From the cell containing the given text, extract its center point as (x, y) coordinate. 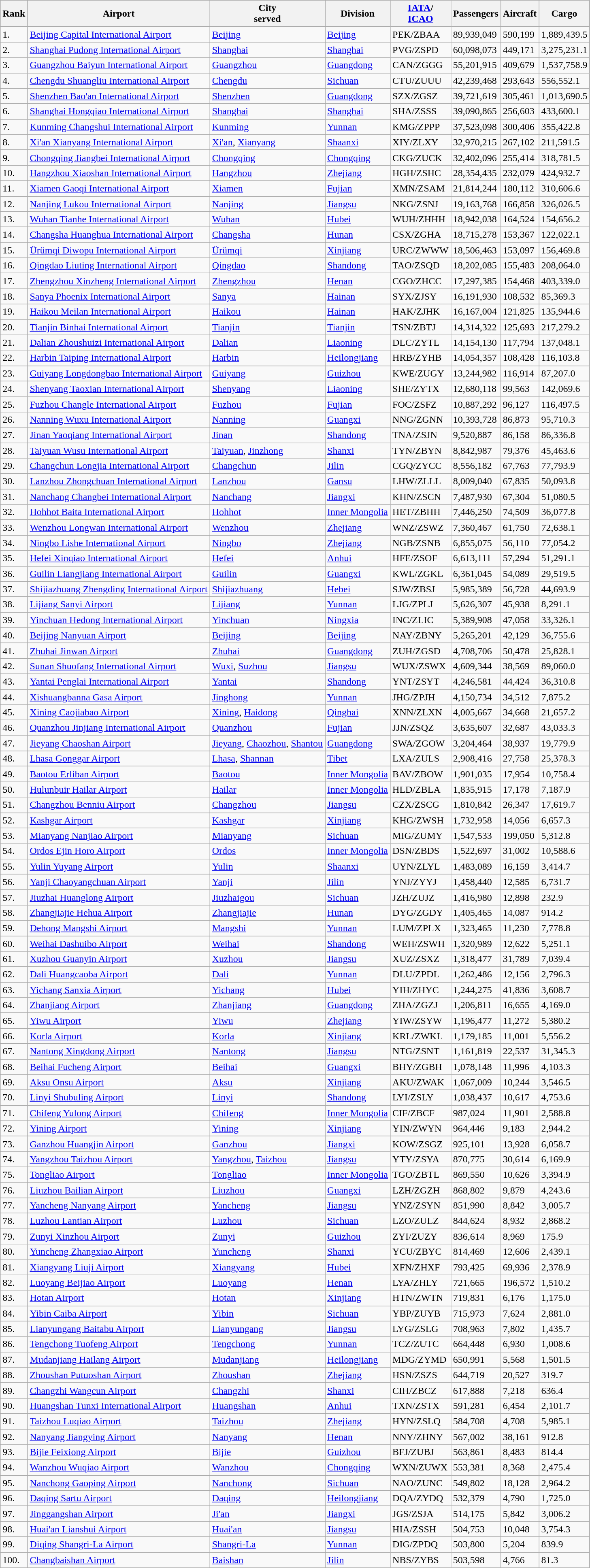
69. (14, 1082)
50,478 (520, 651)
Liuzhou Bailian Airport (119, 1190)
HAK/ZJHK (421, 312)
1,416,980 (475, 897)
Yancheng (267, 1206)
HFE/ZSOF (421, 558)
YNT/ZSYT (421, 681)
8,483 (520, 1452)
Jieyang Chaoshan Airport (119, 743)
1,547,533 (475, 836)
31. (14, 497)
1,725.0 (564, 1498)
Gansu (358, 481)
Shijiazhuang (267, 589)
Baotou Erliban Airport (119, 774)
Nanjing Lukou International Airport (119, 204)
Hotan (267, 1298)
Nanchang Changbei International Airport (119, 497)
5,842 (520, 1514)
37,523,098 (475, 127)
Lijiang (267, 604)
Mudanjiang Hailang Airport (119, 1360)
XIY/ZLXY (421, 142)
Hotan Airport (119, 1298)
1. (14, 34)
Jiuzhaigou (267, 897)
116,103.8 (564, 358)
64. (14, 1005)
5,556.2 (564, 1036)
Shenyang (267, 389)
721,665 (475, 1283)
KOW/ZSGZ (421, 1144)
Lijiang Sanyi Airport (119, 604)
556,552.1 (564, 81)
46. (14, 728)
Nanjing (267, 204)
31,002 (520, 851)
164,524 (520, 219)
156,469.8 (564, 250)
26,347 (520, 805)
38,937 (520, 743)
91. (14, 1421)
433,600.1 (564, 111)
28,354,435 (475, 173)
67,304 (520, 497)
24. (14, 389)
Changzhi Wangcun Airport (119, 1390)
74,509 (520, 512)
10,626 (520, 1174)
211,591.5 (564, 142)
42,239,468 (475, 81)
Huai'an Lianshui Airport (119, 1529)
12,156 (520, 974)
Linyi (267, 1098)
6. (14, 111)
25,378.3 (564, 759)
Yibin Caiba Airport (119, 1313)
Hangzhou (267, 173)
96,127 (520, 404)
10,758.4 (564, 774)
YNJ/ZYYJ (421, 882)
153,097 (520, 250)
39,721,619 (475, 96)
34. (14, 543)
10,244 (520, 1082)
HLD/ZBLA (421, 789)
99. (14, 1545)
AKU/ZWAK (421, 1082)
4,609,344 (475, 666)
81.3 (564, 1560)
Ningbo Lishe International Airport (119, 543)
870,775 (475, 1159)
23. (14, 373)
Lianyungang Baitabu Airport (119, 1329)
12,606 (520, 1252)
BHY/ZGBH (421, 1067)
122,022.1 (564, 235)
IATA/ICAO (421, 14)
Sanya (267, 296)
1,206,811 (475, 1005)
Lhasa Gonggar Airport (119, 759)
Dali Huangcaoba Airport (119, 974)
31,789 (520, 959)
255,414 (520, 157)
2. (14, 50)
4,708,706 (475, 651)
Wanzhou Wuqiao Airport (119, 1468)
1,889,439.5 (564, 34)
Xi'an Xianyang International Airport (119, 142)
Taiyuan, Jinzhong (267, 451)
NBS/ZYBS (421, 1560)
208,064.0 (564, 266)
32. (14, 512)
Hohhot Baita International Airport (119, 512)
21. (14, 343)
Changsha Huanghua International Airport (119, 235)
Beihai Fucheng Airport (119, 1067)
NNY/ZHNY (421, 1437)
13. (14, 219)
YCU/ZBYC (421, 1252)
KWL/ZGKL (421, 574)
10,887,292 (475, 404)
52. (14, 820)
95. (14, 1483)
Changzhi (267, 1390)
WXN/ZUWX (421, 1468)
549,802 (475, 1483)
Shangri-La (267, 1545)
39,090,865 (475, 111)
JGS/ZSJA (421, 1514)
Taiyuan Wusu International Airport (119, 451)
37. (14, 589)
10,393,728 (475, 419)
Diqing Shangri-La Airport (119, 1545)
61,750 (520, 528)
33. (14, 528)
HGH/ZSHC (421, 173)
DLU/ZPDL (421, 974)
644,719 (475, 1375)
1,161,819 (475, 1051)
8,291.1 (564, 604)
1,262,486 (475, 974)
56. (14, 882)
1,510.2 (564, 1283)
Division (358, 14)
44,424 (520, 681)
Wenzhou (267, 528)
1,067,009 (475, 1082)
PVG/ZSPD (421, 50)
18,202,085 (475, 266)
Zunyi (267, 1236)
SHE/ZYTX (421, 389)
Tongliao Airport (119, 1174)
1,537,758.9 (564, 65)
1,179,185 (475, 1036)
Zhanjiang (267, 1005)
31,345.3 (564, 1051)
25. (14, 404)
6,169.9 (564, 1159)
LYG/ZSLG (421, 1329)
Xining Caojiabao Airport (119, 713)
Jieyang, Chaozhou, Shantou (267, 743)
814.4 (564, 1452)
503,800 (475, 1545)
TYN/ZBYN (421, 451)
100. (14, 1560)
3,608.7 (564, 990)
63. (14, 990)
4,103.3 (564, 1067)
Chifeng Yulong Airport (119, 1113)
Wuhan (267, 219)
Nantong Xingdong Airport (119, 1051)
Xuzhou Guanyin Airport (119, 959)
66. (14, 1036)
8,009,040 (475, 481)
Yulin Yuyang Airport (119, 866)
47. (14, 743)
7,487,930 (475, 497)
44. (14, 697)
5,985.1 (564, 1421)
5,626,307 (475, 604)
Wenzhou Longwan International Airport (119, 528)
Tongliao (267, 1174)
HRB/ZYHB (421, 358)
504,753 (475, 1529)
41. (14, 651)
Harbin Taiping International Airport (119, 358)
1,175.0 (564, 1298)
310,606.6 (564, 188)
7,802 (520, 1329)
93. (14, 1452)
DQA/ZYDQ (421, 1498)
Wuhan Tianhe International Airport (119, 219)
Hefei (267, 558)
Yangzhou Taizhou Airport (119, 1159)
Qinghai (358, 713)
51,291.1 (564, 558)
Rank (14, 14)
844,624 (475, 1221)
33,326.1 (564, 620)
Shenzhen (267, 96)
45,938 (520, 604)
2,908,416 (475, 759)
Guiyang (267, 373)
Dehong Mangshi Airport (119, 928)
71. (14, 1113)
HIA/ZSSH (421, 1529)
77,793.9 (564, 466)
1,038,437 (475, 1098)
Nanchong Gaoping Airport (119, 1483)
Yiwu (267, 1021)
Changsha (267, 235)
424,932.7 (564, 173)
LUM/ZPLX (421, 928)
4,766 (520, 1560)
6,930 (520, 1344)
7. (14, 127)
Taizhou (267, 1421)
LHW/ZLLL (421, 481)
48. (14, 759)
Yuncheng (267, 1252)
567,002 (475, 1437)
WNZ/ZSWZ (421, 528)
Guangzhou (267, 65)
54. (14, 851)
27,758 (520, 759)
Changchun (267, 466)
11,001 (520, 1036)
Cityserved (267, 14)
CAN/ZGGG (421, 65)
LXA/ZULS (421, 759)
58. (14, 913)
914.2 (564, 913)
1,522,697 (475, 851)
514,175 (475, 1514)
16. (14, 266)
NNG/ZGNN (421, 419)
38. (14, 604)
TCZ/ZUTC (421, 1344)
Chengdu Shuangliu International Airport (119, 81)
32,687 (520, 728)
CGQ/ZYCC (421, 466)
LZH/ZGZH (421, 1190)
Xiamen (267, 188)
MIG/ZUMY (421, 836)
61. (14, 959)
YIH/ZHYC (421, 990)
Guilin (267, 574)
180,112 (520, 188)
18,128 (520, 1483)
JHG/ZPJH (421, 697)
Zhoushan (267, 1375)
89,939,049 (475, 34)
CZX/ZSCG (421, 805)
Huangshan Tunxi International Airport (119, 1406)
Korla Airport (119, 1036)
5. (14, 96)
Nanyang Jiangying Airport (119, 1437)
6,855,075 (475, 543)
Mangshi (267, 928)
Yulin (267, 866)
Guilin Liangjiang International Airport (119, 574)
9,879 (520, 1190)
2,944.2 (564, 1128)
85,369.3 (564, 296)
WUX/ZSWX (421, 666)
12,680,118 (475, 389)
6,731.7 (564, 882)
1,405,465 (475, 913)
355,422.8 (564, 127)
Passengers (475, 14)
Nanning Wuxu International Airport (119, 419)
Sunan Shuofang International Airport (119, 666)
8. (14, 142)
CIF/ZBCF (421, 1113)
Changzhou (267, 805)
Jinggangshan Airport (119, 1514)
TAO/ZSQD (421, 266)
Ordos Ejin Horo Airport (119, 851)
Yancheng Nanyang Airport (119, 1206)
50,093.8 (564, 481)
Nanning (267, 419)
Huangshan (267, 1406)
Yanji (267, 882)
2,439.1 (564, 1252)
Nanyang (267, 1437)
TSN/ZBTJ (421, 327)
XFN/ZHXF (421, 1267)
Lianyungang (267, 1329)
14. (14, 235)
Chifeng (267, 1113)
62. (14, 974)
7,446,250 (475, 512)
HYN/ZSLQ (421, 1421)
60,098,073 (475, 50)
XUZ/ZSXZ (421, 959)
65. (14, 1021)
563,861 (475, 1452)
XNN/ZLXN (421, 713)
3,005.7 (564, 1206)
Hailar (267, 789)
18,506,463 (475, 250)
Tianjin Binhai International Airport (119, 327)
Yanji Chaoyangchuan Airport (119, 882)
74. (14, 1159)
67,835 (520, 481)
8,932 (520, 1221)
MDG/ZYMD (421, 1360)
27. (14, 435)
Changbaishan Airport (119, 1560)
79. (14, 1236)
1,458,440 (475, 882)
836,614 (475, 1236)
Zhuhai (267, 651)
68. (14, 1067)
175.9 (564, 1236)
12,898 (520, 897)
Huai'an (267, 1529)
8,842 (520, 1206)
PEK/ZBAA (421, 34)
2,881.0 (564, 1313)
4,790 (520, 1498)
Changchun Longjia International Airport (119, 466)
17,297,385 (475, 281)
CKG/ZUCK (421, 157)
DSN/ZBDS (421, 851)
Airport (119, 14)
84. (14, 1313)
25,828.1 (564, 651)
Mianyang Nanjiao Airport (119, 836)
NAO/ZUNC (421, 1483)
Lanzhou Zhongchuan International Airport (119, 481)
45,463.6 (564, 451)
708,963 (475, 1329)
URC/ZWWW (421, 250)
532,379 (475, 1498)
318,781.5 (564, 157)
NGB/ZSNB (421, 543)
4. (14, 81)
125,693 (520, 327)
449,171 (520, 50)
Nanchang (267, 497)
Yichang Sanxia Airport (119, 990)
Beihai (267, 1067)
Jinan Yaoqiang International Airport (119, 435)
199,050 (520, 836)
590,199 (520, 34)
79,376 (520, 451)
Aksu Onsu Airport (119, 1082)
HET/ZBHH (421, 512)
Kashgar (267, 820)
42,129 (520, 635)
89,060.0 (564, 666)
Ningxia (358, 620)
232.9 (564, 897)
869,550 (475, 1174)
36. (14, 574)
92. (14, 1437)
22. (14, 358)
3,754.3 (564, 1529)
ZYI/ZUZY (421, 1236)
NTG/ZSNT (421, 1051)
36,310.8 (564, 681)
Luzhou (267, 1221)
34,668 (520, 713)
14,154,130 (475, 343)
326,026.5 (564, 204)
18,715,278 (475, 235)
75. (14, 1174)
Chengdu (267, 81)
Luoyang (267, 1283)
56,110 (520, 543)
7,624 (520, 1313)
72,638.1 (564, 528)
22,537 (520, 1051)
85. (14, 1329)
117,794 (520, 343)
Hangzhou Xiaoshan International Airport (119, 173)
154,468 (520, 281)
39. (14, 620)
29. (14, 466)
11,272 (520, 1021)
2,796.3 (564, 974)
73. (14, 1144)
155,483 (520, 266)
Zhanjiang Airport (119, 1005)
82. (14, 1283)
DIG/ZPDQ (421, 1545)
Liuzhou (267, 1190)
Ganzhou (267, 1144)
4,753.6 (564, 1098)
INC/ZLIC (421, 620)
553,381 (475, 1468)
6,454 (520, 1406)
WEH/ZSWH (421, 944)
Yantai Penglai International Airport (119, 681)
NKG/ZSNJ (421, 204)
Haikou Meilan International Airport (119, 312)
DLC/ZYTL (421, 343)
Cargo (564, 14)
HTN/ZWTN (421, 1298)
135,944.6 (564, 312)
868,802 (475, 1190)
76. (14, 1190)
14,087 (520, 913)
80. (14, 1252)
19,163,768 (475, 204)
29,519.5 (564, 574)
12,585 (520, 882)
38,161 (520, 1437)
650,991 (475, 1360)
59. (14, 928)
3. (14, 65)
403,339.0 (564, 281)
8,842,987 (475, 451)
1,501.5 (564, 1360)
617,888 (475, 1390)
256,603 (520, 111)
2,868.2 (564, 1221)
SZX/ZGSZ (421, 96)
43. (14, 681)
26. (14, 419)
Yiwu Airport (119, 1021)
13,244,982 (475, 373)
4,708 (520, 1421)
137,048.1 (564, 343)
Yining (267, 1128)
Yinchuan (267, 620)
2,101.7 (564, 1406)
Yinchuan Hedong International Airport (119, 620)
SJW/ZBSJ (421, 589)
KRL/ZWKL (421, 1036)
TNA/ZSJN (421, 435)
Tengchong Tuofeng Airport (119, 1344)
17,619.7 (564, 805)
JJN/ZSQZ (421, 728)
Xiamen Gaoqi International Airport (119, 188)
TXN/ZSTX (421, 1406)
3,204,464 (475, 743)
Bijie (267, 1452)
YBP/ZUYB (421, 1313)
94. (14, 1468)
Taizhou Luqiao Airport (119, 1421)
Yangzhou, Taizhou (267, 1159)
57. (14, 897)
Wuxi, Suzhou (267, 666)
5,389,908 (475, 620)
Hohhot (267, 512)
86,873 (520, 419)
Nanchong (267, 1483)
Haikou (267, 312)
18. (14, 296)
166,858 (520, 204)
Qingdao Liuting International Airport (119, 266)
987,024 (475, 1113)
4,150,734 (475, 697)
1,196,477 (475, 1021)
715,973 (475, 1313)
60. (14, 944)
Tibet (358, 759)
Luoyang Beijiao Airport (119, 1283)
1,901,035 (475, 774)
7,360,467 (475, 528)
5,312.8 (564, 836)
17,178 (520, 789)
1,810,842 (475, 805)
51,080.5 (564, 497)
Bijie Feixiong Airport (119, 1452)
Ningbo (267, 543)
Yuncheng Zhangxiao Airport (119, 1252)
Daqing Sartu Airport (119, 1498)
Dali (267, 974)
21,814,244 (475, 188)
47,058 (520, 620)
1,318,477 (475, 959)
Lhasa, Shannan (267, 759)
45. (14, 713)
Baotou (267, 774)
503,598 (475, 1560)
1,013,690.5 (564, 96)
664,448 (475, 1344)
2,378.9 (564, 1267)
5,265,201 (475, 635)
Lanzhou (267, 481)
Jinan (267, 435)
Daqing (267, 1498)
964,446 (475, 1128)
1,323,465 (475, 928)
98. (14, 1529)
4,005,667 (475, 713)
Dalian (267, 343)
95,710.3 (564, 419)
7,187.9 (564, 789)
Nantong (267, 1051)
636.4 (564, 1390)
55. (14, 866)
44,693.9 (564, 589)
99,563 (520, 389)
Baishan (267, 1560)
14,056 (520, 820)
Hulunbuir Hailar Airport (119, 789)
Kunming (267, 127)
839.9 (564, 1545)
Yibin (267, 1313)
NAY/ZBNY (421, 635)
912.8 (564, 1437)
4,243.6 (564, 1190)
49. (14, 774)
LYA/ZHLY (421, 1283)
409,679 (520, 65)
97. (14, 1514)
8,969 (520, 1236)
Shenzhen Bao'an International Airport (119, 96)
86. (14, 1344)
Dalian Zhoushuizi International Airport (119, 343)
9,183 (520, 1128)
5,380.2 (564, 1021)
3,006.2 (564, 1514)
UYN/ZLYL (421, 866)
Ürümqi (267, 250)
YTY/ZSYA (421, 1159)
116,914 (520, 373)
19. (14, 312)
121,825 (520, 312)
Shijiazhuang Zhengding International Airport (119, 589)
Beijing Nanyuan Airport (119, 635)
Qingdao (267, 266)
5,204 (520, 1545)
LJG/ZPLJ (421, 604)
6,176 (520, 1298)
1,835,915 (475, 789)
28. (14, 451)
3,635,607 (475, 728)
20. (14, 327)
3,275,231.1 (564, 50)
4,169.0 (564, 1005)
Hefei Xinqiao International Airport (119, 558)
116,497.5 (564, 404)
BAV/ZBOW (421, 774)
57,294 (520, 558)
69,936 (520, 1267)
SWA/ZGOW (421, 743)
719,831 (475, 1298)
232,079 (520, 173)
BFJ/ZUBJ (421, 1452)
Mianyang (267, 836)
Fuzhou Changle International Airport (119, 404)
ZUH/ZGSD (421, 651)
YIN/ZWYN (421, 1128)
Beijing Capital International Airport (119, 34)
Luzhou Lantian Airport (119, 1221)
78. (14, 1221)
67. (14, 1051)
6,058.7 (564, 1144)
36,755.6 (564, 635)
11,996 (520, 1067)
8,556,182 (475, 466)
2,475.4 (564, 1468)
293,643 (520, 81)
56,728 (520, 589)
6,613,111 (475, 558)
Kashgar Airport (119, 820)
16,655 (520, 1005)
Xining, Haidong (267, 713)
6,361,045 (475, 574)
Ürümqi Diwopu International Airport (119, 250)
Xi'an, Xianyang (267, 142)
36,077.8 (564, 512)
67,763 (520, 466)
WUH/ZHHH (421, 219)
Ordos (267, 851)
87,207.0 (564, 373)
83. (14, 1298)
108,428 (520, 358)
1,732,958 (475, 820)
319.7 (564, 1375)
1,483,089 (475, 866)
30. (14, 481)
Guiyang Longdongbao International Airport (119, 373)
10,048 (520, 1529)
10,617 (520, 1098)
9,520,887 (475, 435)
1,008.6 (564, 1344)
53. (14, 836)
Zhangjiajie (267, 913)
Hebei (358, 589)
38,569 (520, 666)
14,054,357 (475, 358)
Zhuhai Jinwan Airport (119, 651)
3,546.5 (564, 1082)
86,336.8 (564, 435)
Yining Airport (119, 1128)
35. (14, 558)
YNZ/ZSYN (421, 1206)
8,368 (520, 1468)
32,402,096 (475, 157)
KWE/ZUGY (421, 373)
Quanzhou (267, 728)
DYG/ZGDY (421, 913)
LYI/ZSLY (421, 1098)
793,425 (475, 1267)
Weihai (267, 944)
267,102 (520, 142)
Changzhou Benniu Airport (119, 805)
1,244,275 (475, 990)
2,964.2 (564, 1483)
Shenyang Taoxian International Airport (119, 389)
30,614 (520, 1159)
584,708 (475, 1421)
96. (14, 1498)
JZH/ZUJZ (421, 897)
Quanzhou Jinjiang International Airport (119, 728)
51. (14, 805)
FOC/ZSFZ (421, 404)
591,281 (475, 1406)
1,435.7 (564, 1329)
SYX/ZJSY (421, 296)
34,512 (520, 697)
Zhoushan Putuoshan Airport (119, 1375)
32,970,215 (475, 142)
108,532 (520, 296)
Aircraft (520, 14)
18,942,038 (475, 219)
Xiangyang Liuji Airport (119, 1267)
153,367 (520, 235)
16,159 (520, 866)
217,279.2 (564, 327)
814,469 (475, 1252)
43,033.3 (564, 728)
5,251.1 (564, 944)
89. (14, 1390)
Tengchong (267, 1344)
5,568 (520, 1360)
4,246,581 (475, 681)
11. (14, 188)
Xuzhou (267, 959)
Weihai Dashuibo Airport (119, 944)
Zhengzhou (267, 281)
851,990 (475, 1206)
Kunming Changshui International Airport (119, 127)
Jinghong (267, 697)
Yantai (267, 681)
40. (14, 635)
5,985,389 (475, 589)
90. (14, 1406)
17. (14, 281)
300,406 (520, 127)
21,657.2 (564, 713)
CGO/ZHCC (421, 281)
70. (14, 1098)
Zhengzhou Xinzheng International Airport (119, 281)
7,778.8 (564, 928)
9. (14, 157)
16,167,004 (475, 312)
77,054.2 (564, 543)
Fuzhou (267, 404)
CSX/ZGHA (421, 235)
KMG/ZPPP (421, 127)
19,779.9 (564, 743)
81. (14, 1267)
KHN/ZSCN (421, 497)
Zhangjiajie Hehua Airport (119, 913)
17,954 (520, 774)
77. (14, 1206)
16,191,930 (475, 296)
154,656.2 (564, 219)
Yichang (267, 990)
Harbin (267, 358)
LZO/ZULZ (421, 1221)
42. (14, 666)
Mudanjiang (267, 1360)
15. (14, 250)
55,201,915 (475, 65)
1,320,989 (475, 944)
Ji'an (267, 1514)
7,218 (520, 1390)
Ganzhou Huangjin Airport (119, 1144)
72. (14, 1128)
Aksu (267, 1082)
11,901 (520, 1113)
7,039.4 (564, 959)
13,928 (520, 1144)
HSN/ZSZS (421, 1375)
Xiangyang (267, 1267)
14,314,322 (475, 327)
3,414.7 (564, 866)
11,230 (520, 928)
KHG/ZWSH (421, 820)
Korla (267, 1036)
196,572 (520, 1283)
YIW/ZSYW (421, 1021)
925,101 (475, 1144)
Shanghai Hongqiao International Airport (119, 111)
Zunyi Xinzhou Airport (119, 1236)
10,588.6 (564, 851)
XMN/ZSAM (421, 188)
41,836 (520, 990)
TGO/ZBTL (421, 1174)
142,069.6 (564, 389)
87. (14, 1360)
Shanghai Pudong International Airport (119, 50)
50. (14, 789)
10. (14, 173)
2,588.8 (564, 1113)
CTU/ZUUU (421, 81)
Sanya Phoenix International Airport (119, 296)
1,078,148 (475, 1067)
Xishuangbanna Gasa Airport (119, 697)
Linyi Shubuling Airport (119, 1098)
Wanzhou (267, 1468)
Chongqing Jiangbei International Airport (119, 157)
54,089 (520, 574)
CIH/ZBCZ (421, 1390)
Jiuzhai Huanglong Airport (119, 897)
SHA/ZSSS (421, 111)
86,158 (520, 435)
ZHA/ZGZJ (421, 1005)
Guangzhou Baiyun International Airport (119, 65)
6,657.3 (564, 820)
12. (14, 204)
20,527 (520, 1375)
305,461 (520, 96)
12,622 (520, 944)
7,875.2 (564, 697)
3,394.9 (564, 1174)
88. (14, 1375)
